Output the [x, y] coordinate of the center of the cell containing the given text.  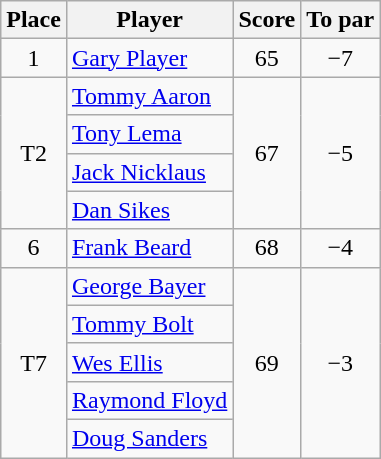
67 [267, 153]
Place [34, 20]
Score [267, 20]
To par [340, 20]
Jack Nicklaus [149, 172]
Raymond Floyd [149, 400]
1 [34, 58]
T7 [34, 362]
Tony Lema [149, 134]
69 [267, 362]
Player [149, 20]
George Bayer [149, 286]
−5 [340, 153]
−7 [340, 58]
6 [34, 248]
68 [267, 248]
Dan Sikes [149, 210]
65 [267, 58]
Doug Sanders [149, 438]
−4 [340, 248]
Tommy Bolt [149, 324]
−3 [340, 362]
Gary Player [149, 58]
Wes Ellis [149, 362]
Tommy Aaron [149, 96]
T2 [34, 153]
Frank Beard [149, 248]
